Extract the (x, y) coordinate from the center of the cell holding the provided text.  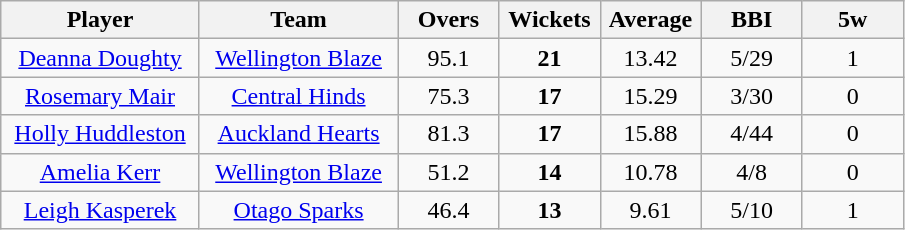
4/8 (752, 172)
13.42 (650, 58)
5w (852, 20)
21 (550, 58)
5/29 (752, 58)
51.2 (448, 172)
BBI (752, 20)
Leigh Kasperek (100, 210)
81.3 (448, 134)
75.3 (448, 96)
Deanna Doughty (100, 58)
14 (550, 172)
4/44 (752, 134)
5/10 (752, 210)
13 (550, 210)
Wickets (550, 20)
95.1 (448, 58)
Central Hinds (298, 96)
Amelia Kerr (100, 172)
Team (298, 20)
Auckland Hearts (298, 134)
3/30 (752, 96)
15.88 (650, 134)
9.61 (650, 210)
Holly Huddleston (100, 134)
Overs (448, 20)
15.29 (650, 96)
Player (100, 20)
10.78 (650, 172)
46.4 (448, 210)
Rosemary Mair (100, 96)
Average (650, 20)
Otago Sparks (298, 210)
